Output the (x, y) coordinate of the center of the cell containing the given text.  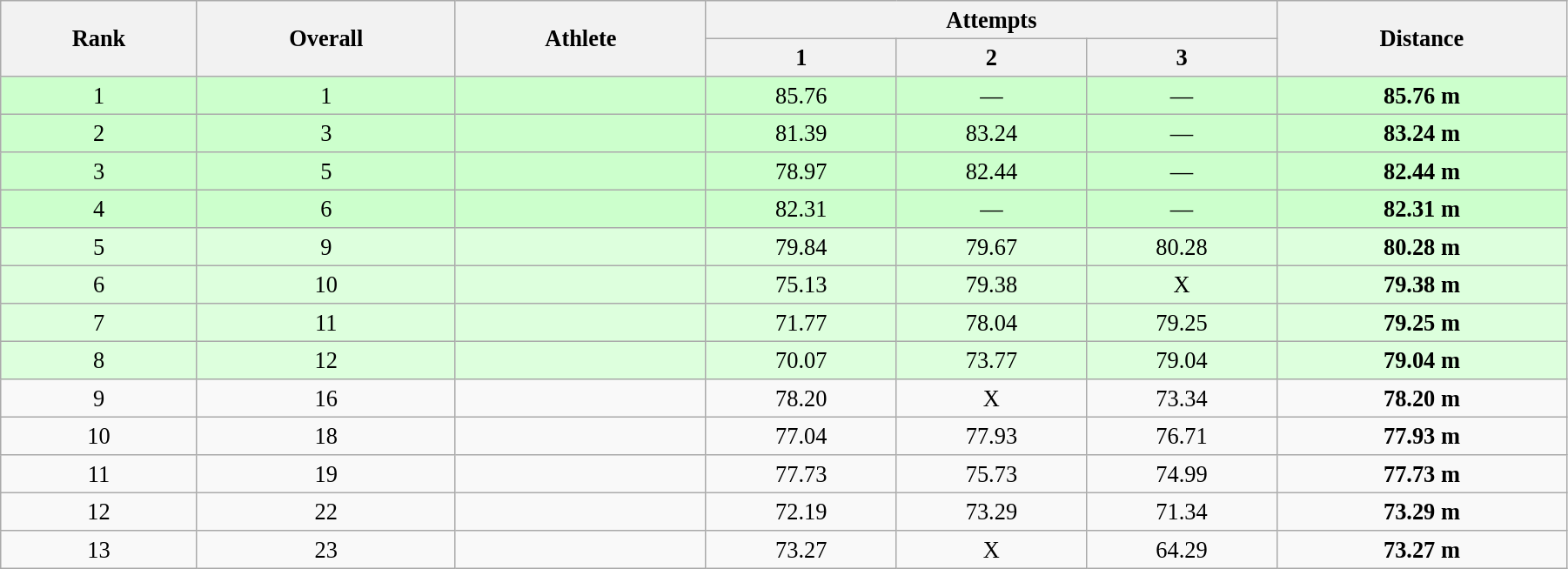
77.93 (992, 436)
Rank (99, 38)
Athlete (580, 38)
Attempts (991, 19)
77.93 m (1422, 436)
85.76 m (1422, 95)
19 (325, 474)
85.76 (801, 95)
73.27 (801, 550)
83.24 (992, 133)
82.31 (801, 209)
64.29 (1182, 550)
73.29 m (1422, 512)
77.73 m (1422, 474)
Overall (325, 38)
23 (325, 550)
Distance (1422, 38)
13 (99, 550)
78.97 (801, 171)
79.38 (992, 284)
4 (99, 209)
78.04 (992, 323)
75.73 (992, 474)
79.04 m (1422, 360)
70.07 (801, 360)
82.31 m (1422, 209)
77.04 (801, 436)
74.99 (1182, 474)
79.38 m (1422, 284)
80.28 (1182, 247)
81.39 (801, 133)
76.71 (1182, 436)
79.67 (992, 247)
73.77 (992, 360)
7 (99, 323)
78.20 (801, 398)
82.44 (992, 171)
16 (325, 398)
8 (99, 360)
79.25 m (1422, 323)
73.27 m (1422, 550)
22 (325, 512)
77.73 (801, 474)
73.34 (1182, 398)
78.20 m (1422, 398)
71.77 (801, 323)
79.84 (801, 247)
79.25 (1182, 323)
80.28 m (1422, 247)
83.24 m (1422, 133)
18 (325, 436)
75.13 (801, 284)
71.34 (1182, 512)
82.44 m (1422, 171)
79.04 (1182, 360)
73.29 (992, 512)
72.19 (801, 512)
